Determine the (X, Y) coordinate at the center of the cell enclosing the given text.  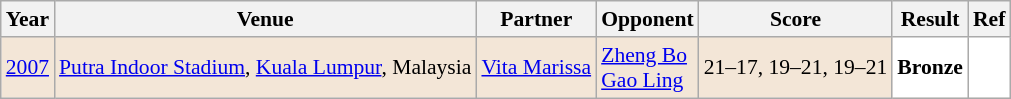
Venue (265, 19)
Partner (536, 19)
Score (796, 19)
21–17, 19–21, 19–21 (796, 68)
Putra Indoor Stadium, Kuala Lumpur, Malaysia (265, 68)
Vita Marissa (536, 68)
Opponent (648, 19)
Year (28, 19)
2007 (28, 68)
Zheng Bo Gao Ling (648, 68)
Result (930, 19)
Ref (989, 19)
Bronze (930, 68)
